Return the (x, y) coordinate for the center point of the cell that contains the specified text.  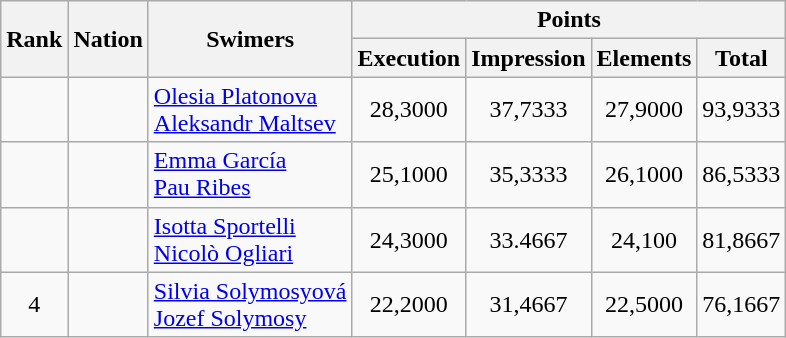
24,3000 (409, 240)
24,100 (644, 240)
Execution (409, 58)
31,4667 (528, 304)
28,3000 (409, 110)
Impression (528, 58)
22,5000 (644, 304)
4 (34, 304)
Emma GarcíaPau Ribes (250, 174)
37,7333 (528, 110)
Silvia SolymosyováJozef Solymosy (250, 304)
86,5333 (742, 174)
93,9333 (742, 110)
Nation (108, 39)
Total (742, 58)
Isotta SportelliNicolò Ogliari (250, 240)
81,8667 (742, 240)
27,9000 (644, 110)
Points (569, 20)
22,2000 (409, 304)
35,3333 (528, 174)
25,1000 (409, 174)
33.4667 (528, 240)
26,1000 (644, 174)
Olesia PlatonovaAleksandr Maltsev (250, 110)
Elements (644, 58)
76,1667 (742, 304)
Swimers (250, 39)
Rank (34, 39)
